Identify which cell holds the provided text, then report its [x, y] central coordinate. 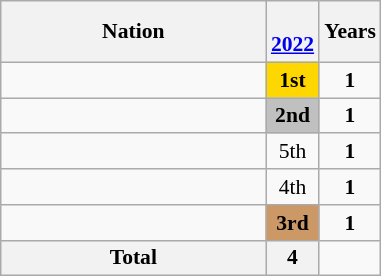
4th [292, 187]
Years [350, 32]
2022 [292, 32]
4 [292, 258]
Total [134, 258]
3rd [292, 223]
1st [292, 80]
Nation [134, 32]
2nd [292, 116]
5th [292, 152]
